For the text-containing cell, return its midpoint in [x, y] coordinate format. 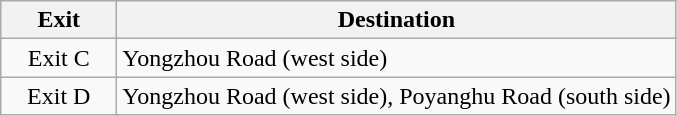
Yongzhou Road (west side) [396, 58]
Exit [59, 20]
Exit D [59, 96]
Exit C [59, 58]
Destination [396, 20]
Yongzhou Road (west side), Poyanghu Road (south side) [396, 96]
